From the cell containing the given text, extract its center point as [X, Y] coordinate. 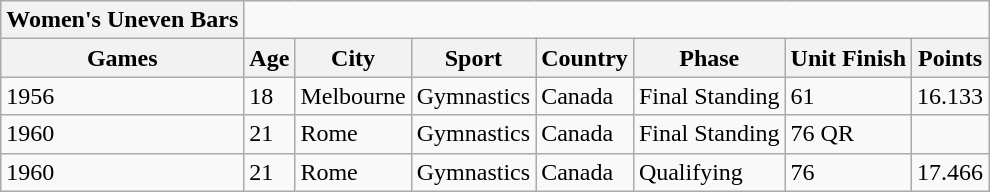
1956 [122, 96]
61 [848, 96]
17.466 [950, 172]
Phase [709, 58]
76 [848, 172]
Women's Uneven Bars [122, 20]
City [353, 58]
Games [122, 58]
Points [950, 58]
76 QR [848, 134]
Country [585, 58]
Sport [473, 58]
Unit Finish [848, 58]
Melbourne [353, 96]
18 [270, 96]
Qualifying [709, 172]
16.133 [950, 96]
Age [270, 58]
